From the cell containing the given text, extract its center point as [x, y] coordinate. 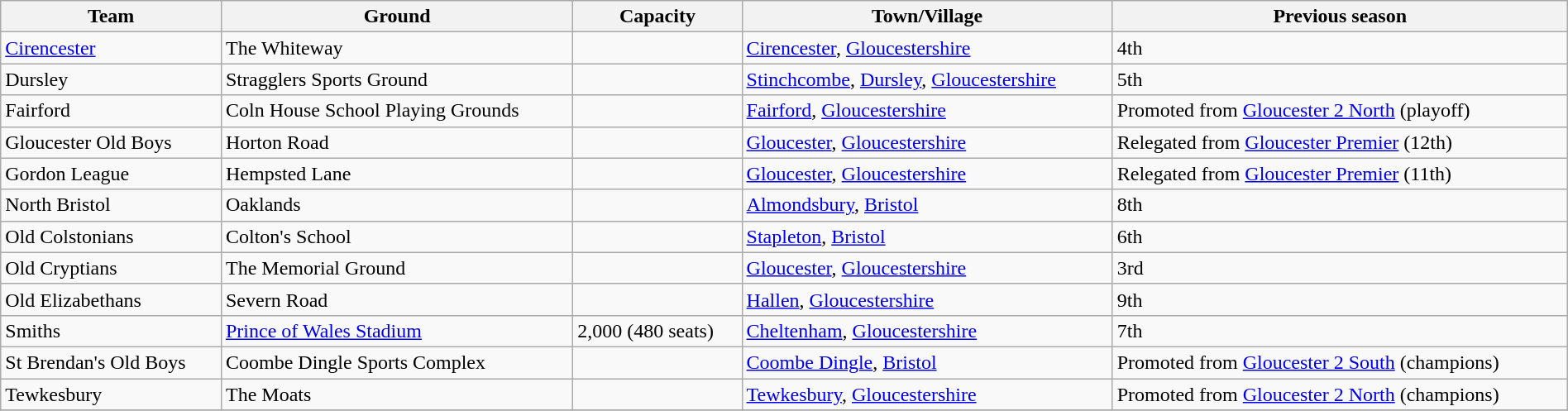
Stapleton, Bristol [927, 237]
Gordon League [111, 174]
Coombe Dingle Sports Complex [397, 362]
5th [1340, 79]
Promoted from Gloucester 2 North (playoff) [1340, 111]
Fairford, Gloucestershire [927, 111]
Prince of Wales Stadium [397, 331]
Promoted from Gloucester 2 South (champions) [1340, 362]
Old Cryptians [111, 268]
2,000 (480 seats) [657, 331]
4th [1340, 48]
North Bristol [111, 205]
Gloucester Old Boys [111, 142]
Ground [397, 17]
Colton's School [397, 237]
Relegated from Gloucester Premier (12th) [1340, 142]
Hempsted Lane [397, 174]
Dursley [111, 79]
Tewkesbury [111, 394]
Team [111, 17]
7th [1340, 331]
Cheltenham, Gloucestershire [927, 331]
Coln House School Playing Grounds [397, 111]
Severn Road [397, 299]
Stinchcombe, Dursley, Gloucestershire [927, 79]
Horton Road [397, 142]
9th [1340, 299]
6th [1340, 237]
Almondsbury, Bristol [927, 205]
Fairford [111, 111]
Promoted from Gloucester 2 North (champions) [1340, 394]
Capacity [657, 17]
The Whiteway [397, 48]
Cirencester [111, 48]
The Memorial Ground [397, 268]
Old Colstonians [111, 237]
Cirencester, Gloucestershire [927, 48]
Oaklands [397, 205]
8th [1340, 205]
St Brendan's Old Boys [111, 362]
Town/Village [927, 17]
Previous season [1340, 17]
3rd [1340, 268]
Stragglers Sports Ground [397, 79]
Relegated from Gloucester Premier (11th) [1340, 174]
Coombe Dingle, Bristol [927, 362]
Old Elizabethans [111, 299]
The Moats [397, 394]
Smiths [111, 331]
Hallen, Gloucestershire [927, 299]
Tewkesbury, Gloucestershire [927, 394]
